Return the [X, Y] coordinate for the center point of the cell that contains the specified text.  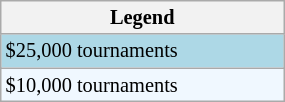
$25,000 tournaments [142, 51]
$10,000 tournaments [142, 85]
Legend [142, 17]
